Return (x, y) of the center of cell containing provided text 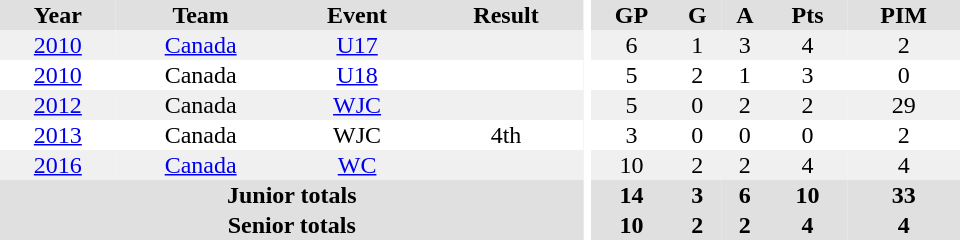
14 (631, 195)
Pts (808, 15)
GP (631, 15)
Event (358, 15)
U18 (358, 75)
2013 (58, 135)
Senior totals (292, 225)
A (745, 15)
33 (904, 195)
Year (58, 15)
WC (358, 165)
U17 (358, 45)
Result (506, 15)
G (698, 15)
4th (506, 135)
2016 (58, 165)
Junior totals (292, 195)
PIM (904, 15)
29 (904, 105)
2012 (58, 105)
Team (201, 15)
